Pinpoint the cell where the given text exists, returning its [X, Y] midpoint coordinate. 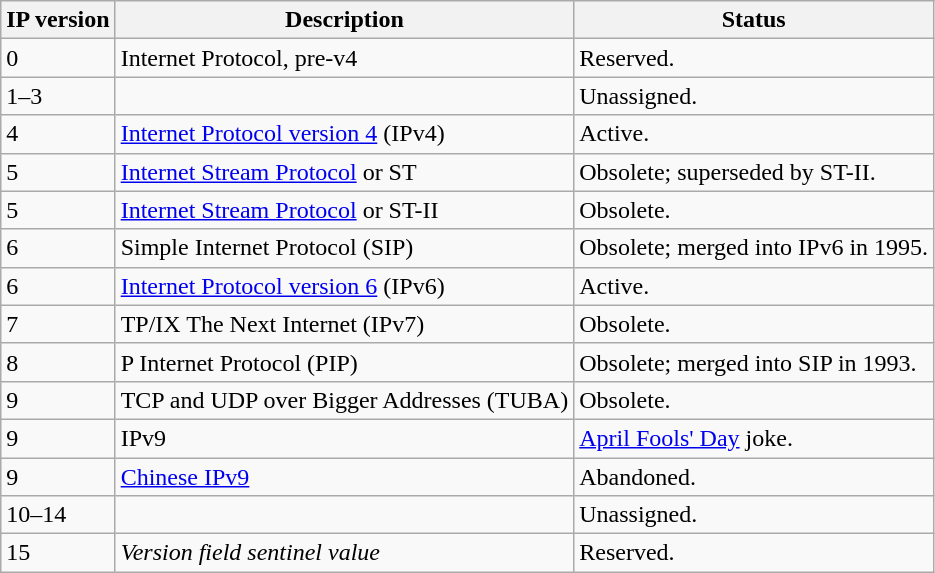
7 [58, 324]
Internet Protocol version 6 (IPv6) [344, 286]
Version field sentinel value [344, 553]
Chinese IPv9 [344, 477]
Abandoned. [754, 477]
10–14 [58, 515]
1–3 [58, 96]
TCP and UDP over Bigger Addresses (TUBA) [344, 400]
P Internet Protocol (PIP) [344, 362]
Internet Stream Protocol or ST [344, 172]
Internet Stream Protocol or ST-II [344, 210]
0 [58, 58]
15 [58, 553]
TP/IX The Next Internet (IPv7) [344, 324]
Obsolete; merged into SIP in 1993. [754, 362]
4 [58, 134]
Internet Protocol, pre-v4 [344, 58]
Obsolete; merged into IPv6 in 1995. [754, 248]
Simple Internet Protocol (SIP) [344, 248]
IPv9 [344, 438]
April Fools' Day joke. [754, 438]
8 [58, 362]
IP version [58, 20]
Status [754, 20]
Obsolete; superseded by ST-II. [754, 172]
Internet Protocol version 4 (IPv4) [344, 134]
Description [344, 20]
